Determine the (X, Y) coordinate at the center of the cell enclosing the given text.  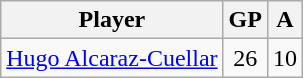
26 (245, 58)
10 (284, 58)
A (284, 20)
GP (245, 20)
Player (112, 20)
Hugo Alcaraz-Cuellar (112, 58)
